Capture the cell that displays the provided text and extract its (x, y) central coordinate. 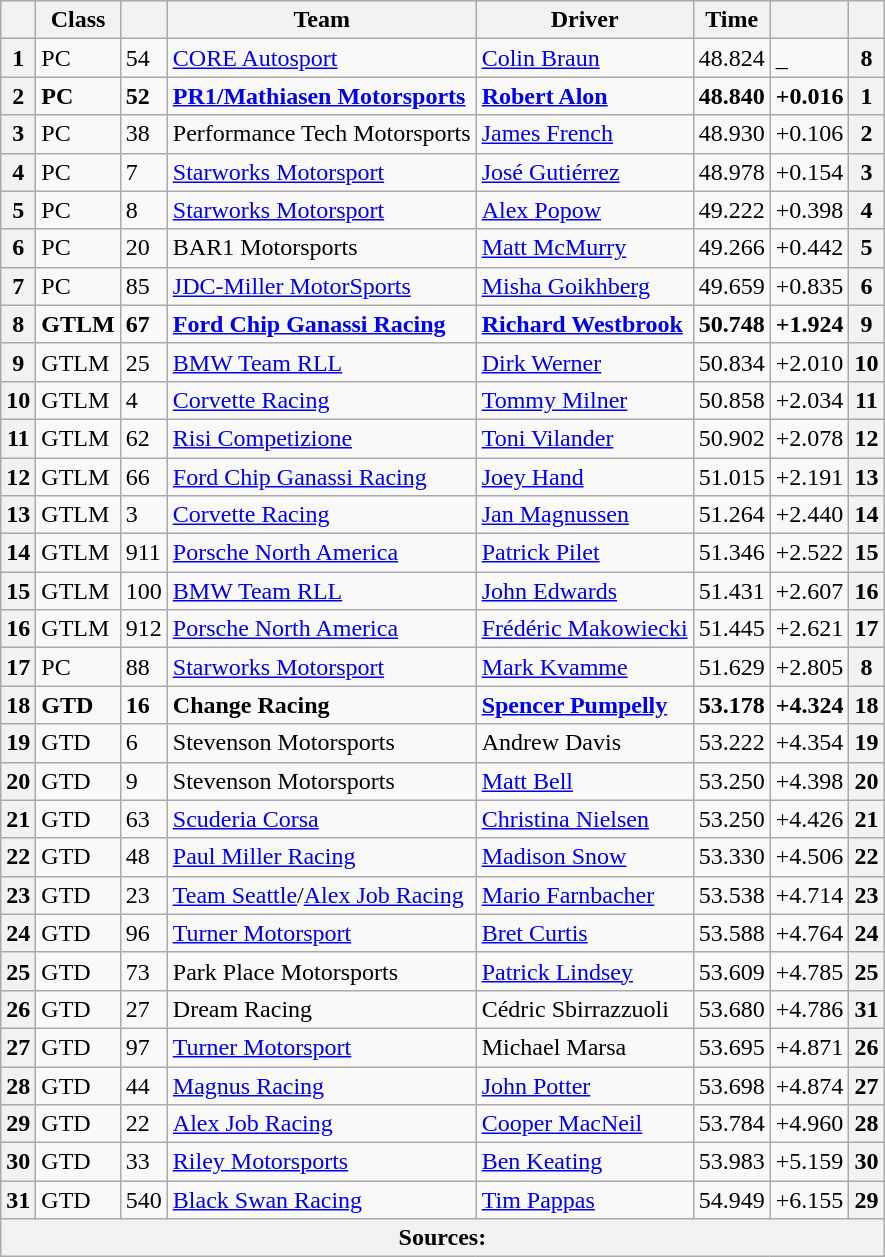
Andrew Davis (584, 743)
Spencer Pumpelly (584, 705)
+2.010 (810, 362)
Mario Farnbacher (584, 895)
51.264 (732, 515)
Cooper MacNeil (584, 1124)
+4.871 (810, 1047)
+2.522 (810, 553)
Time (732, 20)
53.330 (732, 857)
John Potter (584, 1085)
51.015 (732, 477)
67 (144, 324)
49.222 (732, 210)
+2.078 (810, 438)
53.983 (732, 1162)
Alex Popow (584, 210)
Misha Goikhberg (584, 286)
Cédric Sbirrazzuoli (584, 1009)
Patrick Lindsey (584, 971)
Dream Racing (322, 1009)
JDC-Miller MotorSports (322, 286)
Dirk Werner (584, 362)
Christina Nielsen (584, 819)
Patrick Pilet (584, 553)
+0.398 (810, 210)
Robert Alon (584, 96)
Class (78, 20)
Team (322, 20)
53.538 (732, 895)
48.978 (732, 172)
97 (144, 1047)
Ben Keating (584, 1162)
+2.034 (810, 400)
100 (144, 591)
53.222 (732, 743)
James French (584, 134)
_ (810, 58)
Park Place Motorsports (322, 971)
Performance Tech Motorsports (322, 134)
53.698 (732, 1085)
+2.621 (810, 629)
54 (144, 58)
+1.924 (810, 324)
Riley Motorsports (322, 1162)
PR1/Mathiasen Motorsports (322, 96)
+4.506 (810, 857)
+4.398 (810, 781)
Risi Competizione (322, 438)
48.824 (732, 58)
+4.785 (810, 971)
Black Swan Racing (322, 1200)
+0.154 (810, 172)
53.609 (732, 971)
33 (144, 1162)
66 (144, 477)
+4.874 (810, 1085)
Scuderia Corsa (322, 819)
+4.764 (810, 933)
53.680 (732, 1009)
+4.324 (810, 705)
Driver (584, 20)
62 (144, 438)
51.629 (732, 667)
Jan Magnussen (584, 515)
48.840 (732, 96)
Colin Braun (584, 58)
50.902 (732, 438)
Tim Pappas (584, 1200)
Richard Westbrook (584, 324)
+4.354 (810, 743)
Joey Hand (584, 477)
Tommy Milner (584, 400)
+4.786 (810, 1009)
Madison Snow (584, 857)
49.266 (732, 248)
BAR1 Motorsports (322, 248)
+4.426 (810, 819)
53.784 (732, 1124)
96 (144, 933)
Mark Kvamme (584, 667)
+6.155 (810, 1200)
Magnus Racing (322, 1085)
+0.442 (810, 248)
50.858 (732, 400)
48.930 (732, 134)
85 (144, 286)
Sources: (442, 1238)
+0.835 (810, 286)
+2.191 (810, 477)
912 (144, 629)
53.588 (732, 933)
51.431 (732, 591)
52 (144, 96)
53.695 (732, 1047)
44 (144, 1085)
Bret Curtis (584, 933)
51.445 (732, 629)
CORE Autosport (322, 58)
48 (144, 857)
Alex Job Racing (322, 1124)
+0.106 (810, 134)
John Edwards (584, 591)
50.834 (732, 362)
+2.607 (810, 591)
+4.714 (810, 895)
73 (144, 971)
+2.805 (810, 667)
49.659 (732, 286)
Michael Marsa (584, 1047)
51.346 (732, 553)
911 (144, 553)
54.949 (732, 1200)
+2.440 (810, 515)
José Gutiérrez (584, 172)
50.748 (732, 324)
Matt Bell (584, 781)
Team Seattle/Alex Job Racing (322, 895)
88 (144, 667)
Frédéric Makowiecki (584, 629)
Matt McMurry (584, 248)
38 (144, 134)
Change Racing (322, 705)
+4.960 (810, 1124)
Paul Miller Racing (322, 857)
53.178 (732, 705)
63 (144, 819)
Toni Vilander (584, 438)
+0.016 (810, 96)
540 (144, 1200)
+5.159 (810, 1162)
